Return the [X, Y] coordinate for the center point of the cell that contains the specified text.  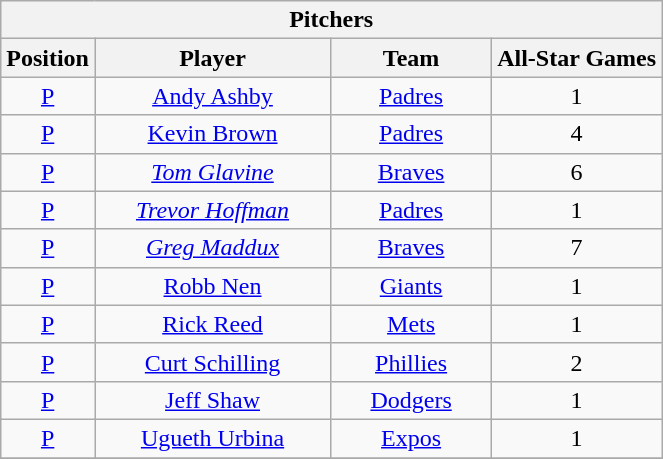
Greg Maddux [212, 248]
Robb Nen [212, 286]
Jeff Shaw [212, 400]
Giants [412, 286]
Expos [412, 438]
Player [212, 58]
Pitchers [332, 20]
7 [577, 248]
Phillies [412, 362]
Rick Reed [212, 324]
Curt Schilling [212, 362]
4 [577, 134]
6 [577, 172]
Team [412, 58]
2 [577, 362]
Mets [412, 324]
Tom Glavine [212, 172]
Ugueth Urbina [212, 438]
Dodgers [412, 400]
All-Star Games [577, 58]
Andy Ashby [212, 96]
Kevin Brown [212, 134]
Position [48, 58]
Trevor Hoffman [212, 210]
